Locate the cell with the specified text and output its (x, y) center coordinate. 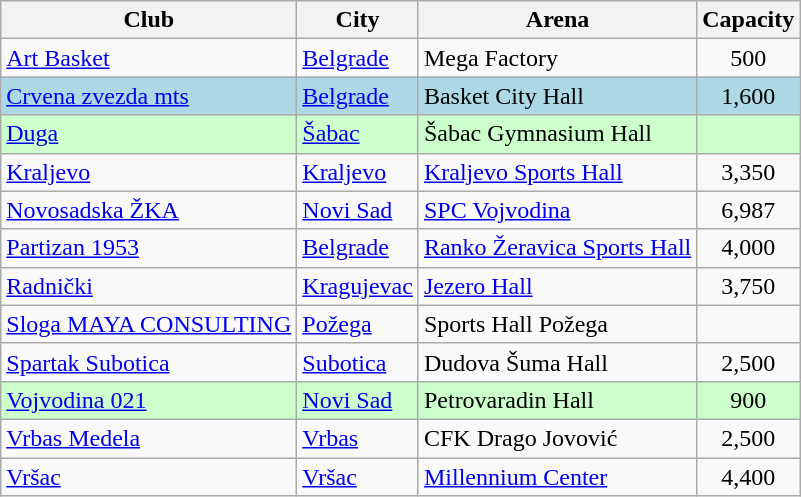
Kragujevac (358, 286)
Vrbas Medela (149, 438)
Novosadska ŽKA (149, 210)
Šabac (358, 134)
Millennium Center (557, 477)
Petrovaradin Hall (557, 400)
Spartak Subotica (149, 362)
Duga (149, 134)
Jezero Hall (557, 286)
SPC Vojvodina (557, 210)
Mega Factory (557, 58)
Arena (557, 20)
Basket City Hall (557, 96)
Art Basket (149, 58)
Capacity (748, 20)
900 (748, 400)
Ranko Žeravica Sports Hall (557, 248)
Požega (358, 324)
Sloga MAYA CONSULTING (149, 324)
6,987 (748, 210)
4,000 (748, 248)
4,400 (748, 477)
Club (149, 20)
CFK Drago Jovović (557, 438)
Subotica (358, 362)
Sports Hall Požega (557, 324)
Šabac Gymnasium Hall (557, 134)
Vojvodina 021 (149, 400)
500 (748, 58)
Kraljevo Sports Hall (557, 172)
3,350 (748, 172)
Radnički (149, 286)
1,600 (748, 96)
Vrbas (358, 438)
Crvena zvezda mts (149, 96)
3,750 (748, 286)
City (358, 20)
Partizan 1953 (149, 248)
Dudova Šuma Hall (557, 362)
